Output the (x, y) coordinate of the center of the cell containing the given text.  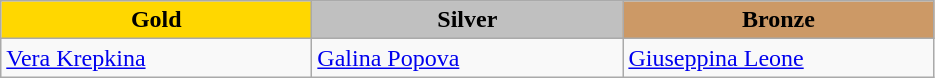
Vera Krepkina (156, 58)
Bronze (778, 20)
Galina Popova (468, 58)
Giuseppina Leone (778, 58)
Silver (468, 20)
Gold (156, 20)
